Find where the given text appears and provide that cell's center as (x, y) coordinate. 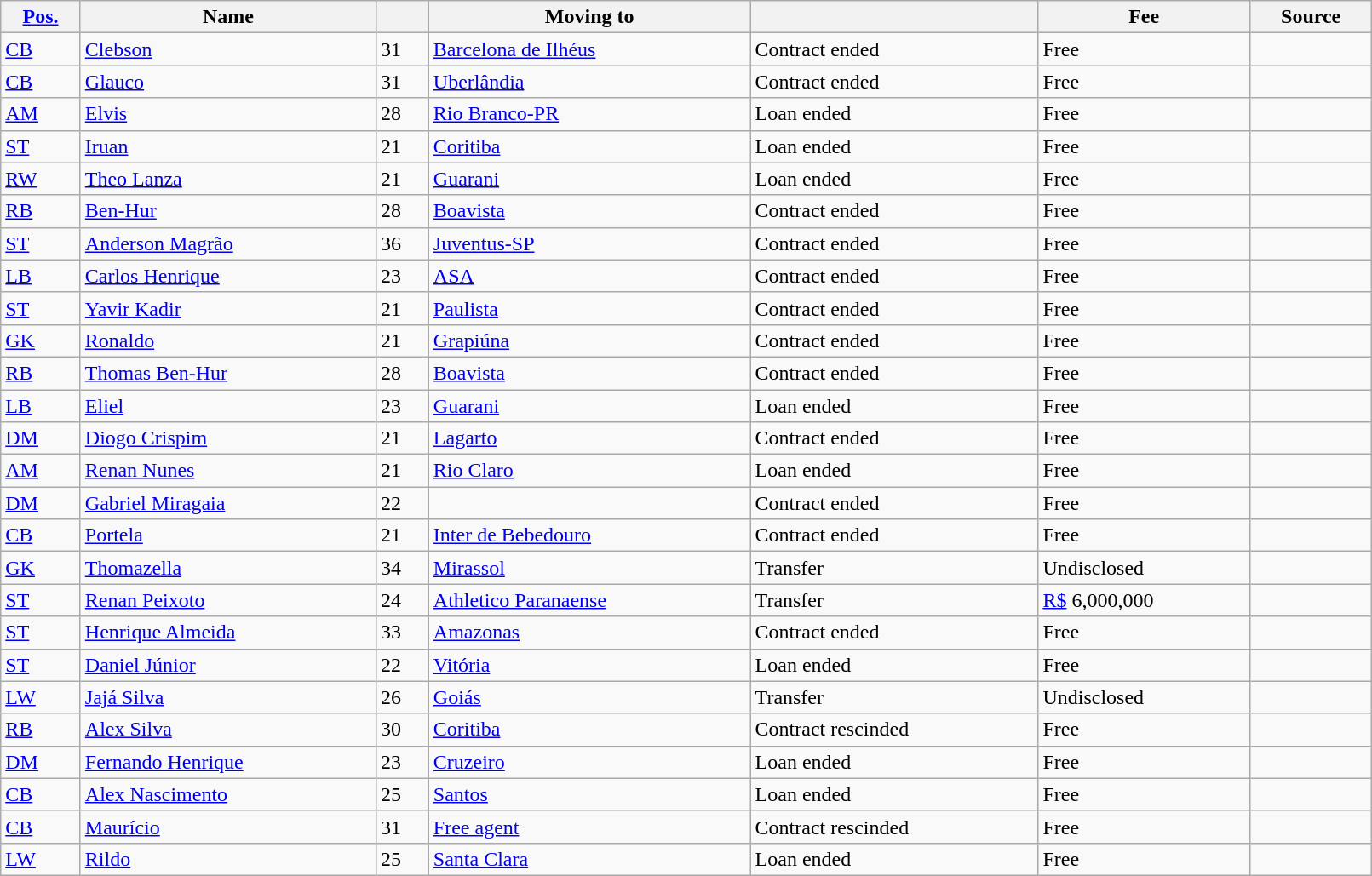
Alex Nascimento (228, 794)
Source (1312, 17)
Carlos Henrique (228, 276)
Clebson (228, 49)
Jajá Silva (228, 697)
Rio Branco-PR (589, 114)
Fee (1145, 17)
Name (228, 17)
Barcelona de Ilhéus (589, 49)
Pos. (41, 17)
Free agent (589, 827)
Moving to (589, 17)
Vitória (589, 665)
Portela (228, 535)
Iruan (228, 146)
Amazonas (589, 633)
Ben-Hur (228, 211)
Fernando Henrique (228, 762)
Cruzeiro (589, 762)
Ronaldo (228, 341)
Santos (589, 794)
Mirassol (589, 568)
Juventus-SP (589, 243)
Yavir Kadir (228, 308)
Thomazella (228, 568)
Renan Nunes (228, 471)
Inter de Bebedouro (589, 535)
Rildo (228, 859)
34 (403, 568)
Goiás (589, 697)
Diogo Crispim (228, 438)
RW (41, 179)
Gabriel Miragaia (228, 503)
Daniel Júnior (228, 665)
Lagarto (589, 438)
Athletico Paranaense (589, 600)
Santa Clara (589, 859)
Renan Peixoto (228, 600)
Glauco (228, 82)
Maurício (228, 827)
Elvis (228, 114)
33 (403, 633)
Henrique Almeida (228, 633)
Theo Lanza (228, 179)
30 (403, 730)
Eliel (228, 406)
Thomas Ben-Hur (228, 373)
ASA (589, 276)
Paulista (589, 308)
Rio Claro (589, 471)
36 (403, 243)
24 (403, 600)
Uberlândia (589, 82)
26 (403, 697)
Anderson Magrão (228, 243)
Grapiúna (589, 341)
R$ 6,000,000 (1145, 600)
Alex Silva (228, 730)
